Search for the cell housing the specified text and yield its [x, y] center coordinate. 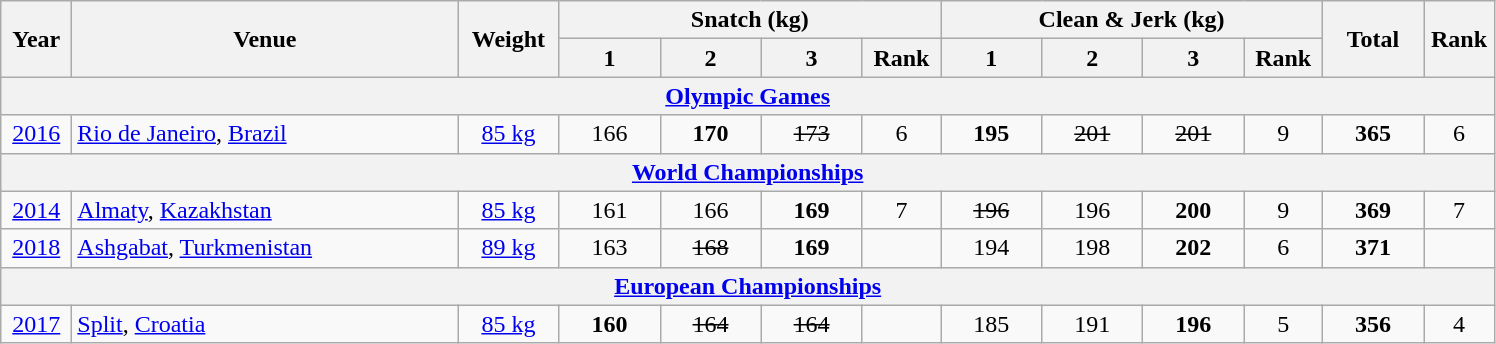
161 [610, 210]
5 [1284, 324]
Ashgabat, Turkmenistan [265, 248]
2016 [36, 134]
Venue [265, 39]
Split, Croatia [265, 324]
194 [992, 248]
4 [1460, 324]
200 [1194, 210]
Snatch (kg) [750, 20]
Weight [508, 39]
2014 [36, 210]
Clean & Jerk (kg) [1132, 20]
89 kg [508, 248]
160 [610, 324]
Year [36, 39]
170 [710, 134]
191 [1092, 324]
World Championships [748, 172]
Olympic Games [748, 96]
195 [992, 134]
168 [710, 248]
356 [1372, 324]
185 [992, 324]
369 [1372, 210]
371 [1372, 248]
202 [1194, 248]
2018 [36, 248]
198 [1092, 248]
Total [1372, 39]
Rio de Janeiro, Brazil [265, 134]
365 [1372, 134]
European Championships [748, 286]
173 [812, 134]
Almaty, Kazakhstan [265, 210]
163 [610, 248]
2017 [36, 324]
